Identify which cell holds the provided text, then report its [x, y] central coordinate. 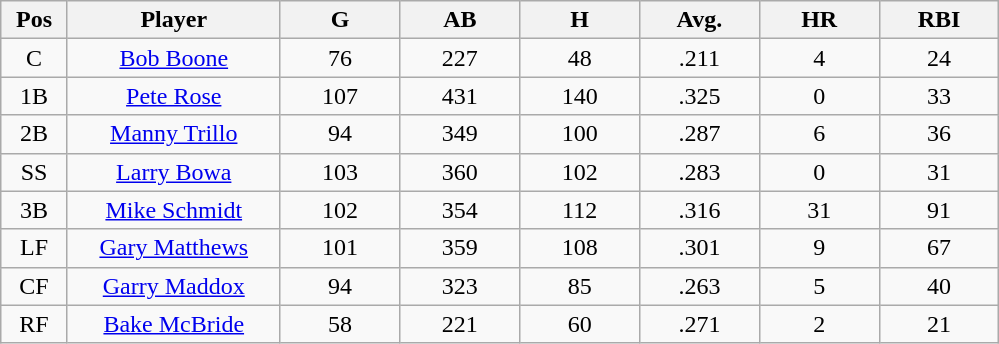
H [580, 20]
91 [939, 210]
1B [34, 96]
21 [939, 324]
C [34, 58]
.287 [700, 134]
Avg. [700, 20]
108 [580, 248]
HR [819, 20]
Pete Rose [174, 96]
67 [939, 248]
48 [580, 58]
.271 [700, 324]
101 [340, 248]
RBI [939, 20]
36 [939, 134]
24 [939, 58]
40 [939, 286]
9 [819, 248]
6 [819, 134]
Bake McBride [174, 324]
112 [580, 210]
Pos [34, 20]
5 [819, 286]
RF [34, 324]
Bob Boone [174, 58]
58 [340, 324]
Garry Maddox [174, 286]
SS [34, 172]
.316 [700, 210]
Player [174, 20]
85 [580, 286]
.283 [700, 172]
107 [340, 96]
349 [460, 134]
.211 [700, 58]
221 [460, 324]
431 [460, 96]
76 [340, 58]
Mike Schmidt [174, 210]
103 [340, 172]
360 [460, 172]
323 [460, 286]
.263 [700, 286]
Manny Trillo [174, 134]
.301 [700, 248]
33 [939, 96]
100 [580, 134]
.325 [700, 96]
CF [34, 286]
Larry Bowa [174, 172]
4 [819, 58]
227 [460, 58]
359 [460, 248]
LF [34, 248]
3B [34, 210]
G [340, 20]
Gary Matthews [174, 248]
140 [580, 96]
2B [34, 134]
AB [460, 20]
60 [580, 324]
354 [460, 210]
2 [819, 324]
